Determine the [x, y] coordinate at the center of the cell enclosing the given text.  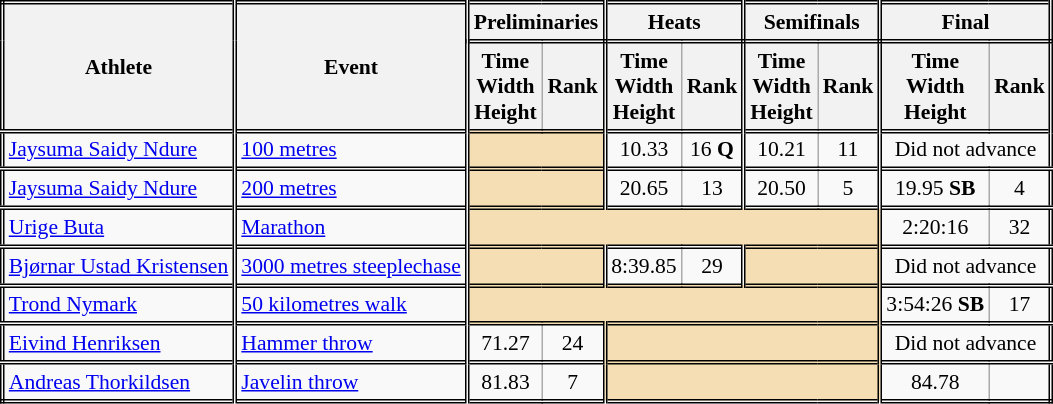
20.50 [781, 190]
Semifinals [812, 22]
50 kilometres walk [351, 304]
10.21 [781, 150]
Trond Nymark [118, 304]
Javelin throw [351, 382]
2:20:16 [934, 228]
4 [1020, 190]
8:39.85 [644, 266]
24 [574, 344]
100 metres [351, 150]
32 [1020, 228]
3:54:26 SB [934, 304]
19.95 SB [934, 190]
29 [713, 266]
Marathon [351, 228]
Athlete [118, 67]
Bjørnar Ustad Kristensen [118, 266]
7 [574, 382]
Preliminaries [536, 22]
5 [849, 190]
16 Q [713, 150]
Eivind Henriksen [118, 344]
3000 metres steeplechase [351, 266]
Hammer throw [351, 344]
Event [351, 67]
Final [966, 22]
Urige Buta [118, 228]
84.78 [934, 382]
11 [849, 150]
13 [713, 190]
17 [1020, 304]
200 metres [351, 190]
71.27 [504, 344]
10.33 [644, 150]
Andreas Thorkildsen [118, 382]
81.83 [504, 382]
20.65 [644, 190]
Heats [674, 22]
